Pinpoint the cell where the given text exists, returning its [x, y] midpoint coordinate. 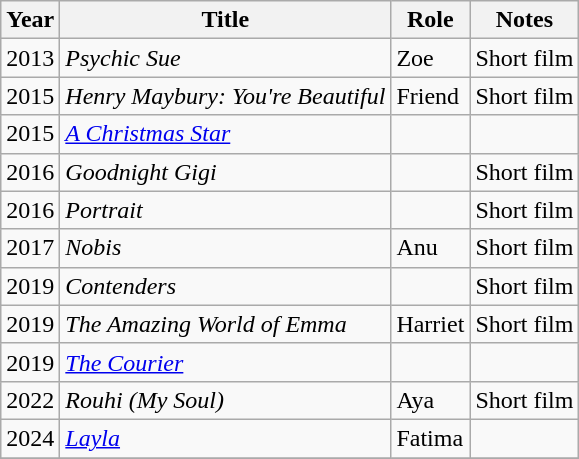
The Courier [226, 362]
Notes [524, 20]
Contenders [226, 286]
2017 [30, 248]
2024 [30, 438]
Rouhi (My Soul) [226, 400]
Friend [430, 96]
Aya [430, 400]
Harriet [430, 324]
Psychic Sue [226, 58]
Goodnight Gigi [226, 172]
Nobis [226, 248]
2022 [30, 400]
Role [430, 20]
Zoe [430, 58]
Henry Maybury: You're Beautiful [226, 96]
Fatima [430, 438]
A Christmas Star [226, 134]
The Amazing World of Emma [226, 324]
2013 [30, 58]
Portrait [226, 210]
Year [30, 20]
Title [226, 20]
Anu [430, 248]
Layla [226, 438]
